Output the [X, Y] coordinate of the center of the cell containing the given text.  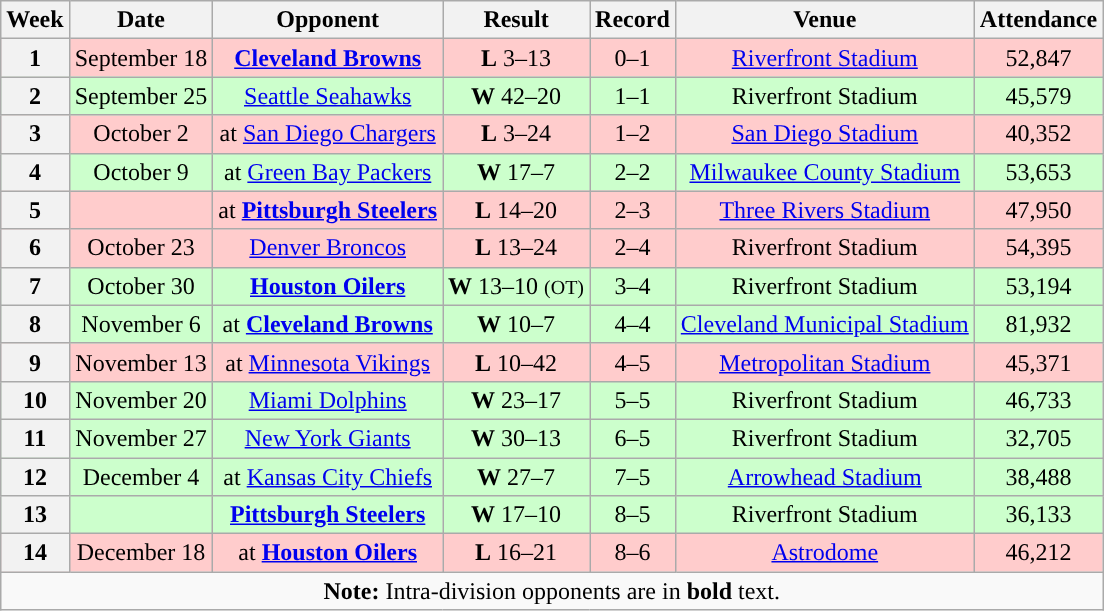
81,932 [1038, 324]
Venue [824, 20]
52,847 [1038, 58]
October 30 [141, 286]
October 23 [141, 248]
L 14–20 [516, 210]
6 [35, 248]
September 18 [141, 58]
53,194 [1038, 286]
October 9 [141, 172]
Denver Broncos [328, 248]
at Houston Oilers [328, 553]
W 17–7 [516, 172]
Result [516, 20]
3–4 [633, 286]
at Cleveland Browns [328, 324]
Pittsburgh Steelers [328, 515]
4–5 [633, 362]
October 2 [141, 134]
3 [35, 134]
Note: Intra-division opponents are in bold text. [552, 591]
38,488 [1038, 477]
8 [35, 324]
2–3 [633, 210]
8–5 [633, 515]
1–1 [633, 96]
Miami Dolphins [328, 400]
53,653 [1038, 172]
11 [35, 438]
Week [35, 20]
November 27 [141, 438]
46,733 [1038, 400]
0–1 [633, 58]
Three Rivers Stadium [824, 210]
2–4 [633, 248]
Date [141, 20]
7–5 [633, 477]
at Pittsburgh Steelers [328, 210]
W 17–10 [516, 515]
14 [35, 553]
Astrodome [824, 553]
5–5 [633, 400]
Cleveland Municipal Stadium [824, 324]
W 23–17 [516, 400]
40,352 [1038, 134]
Cleveland Browns [328, 58]
December 4 [141, 477]
Houston Oilers [328, 286]
6–5 [633, 438]
4 [35, 172]
San Diego Stadium [824, 134]
10 [35, 400]
December 18 [141, 553]
W 27–7 [516, 477]
5 [35, 210]
at Green Bay Packers [328, 172]
W 30–13 [516, 438]
13 [35, 515]
Arrowhead Stadium [824, 477]
W 10–7 [516, 324]
L 10–42 [516, 362]
1 [35, 58]
Metropolitan Stadium [824, 362]
Opponent [328, 20]
November 20 [141, 400]
New York Giants [328, 438]
4–4 [633, 324]
45,371 [1038, 362]
2 [35, 96]
W 42–20 [516, 96]
at San Diego Chargers [328, 134]
November 6 [141, 324]
Milwaukee County Stadium [824, 172]
2–2 [633, 172]
46,212 [1038, 553]
8–6 [633, 553]
at Minnesota Vikings [328, 362]
Attendance [1038, 20]
L 3–13 [516, 58]
Seattle Seahawks [328, 96]
W 13–10 (OT) [516, 286]
November 13 [141, 362]
12 [35, 477]
L 16–21 [516, 553]
47,950 [1038, 210]
September 25 [141, 96]
1–2 [633, 134]
L 3–24 [516, 134]
45,579 [1038, 96]
32,705 [1038, 438]
Record [633, 20]
36,133 [1038, 515]
54,395 [1038, 248]
9 [35, 362]
7 [35, 286]
at Kansas City Chiefs [328, 477]
L 13–24 [516, 248]
